Scan for the cell matching the given text and deliver its [x, y] coordinate at center. 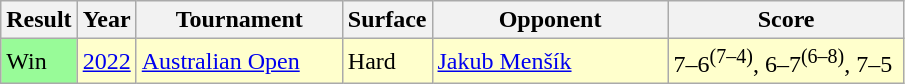
Result [39, 20]
Hard [387, 62]
Year [106, 20]
7–6(7–4), 6–7(6–8), 7–5 [786, 62]
Score [786, 20]
Australian Open [239, 62]
Jakub Menšík [550, 62]
2022 [106, 62]
Win [39, 62]
Tournament [239, 20]
Surface [387, 20]
Opponent [550, 20]
